Identify which cell holds the provided text, then report its [X, Y] central coordinate. 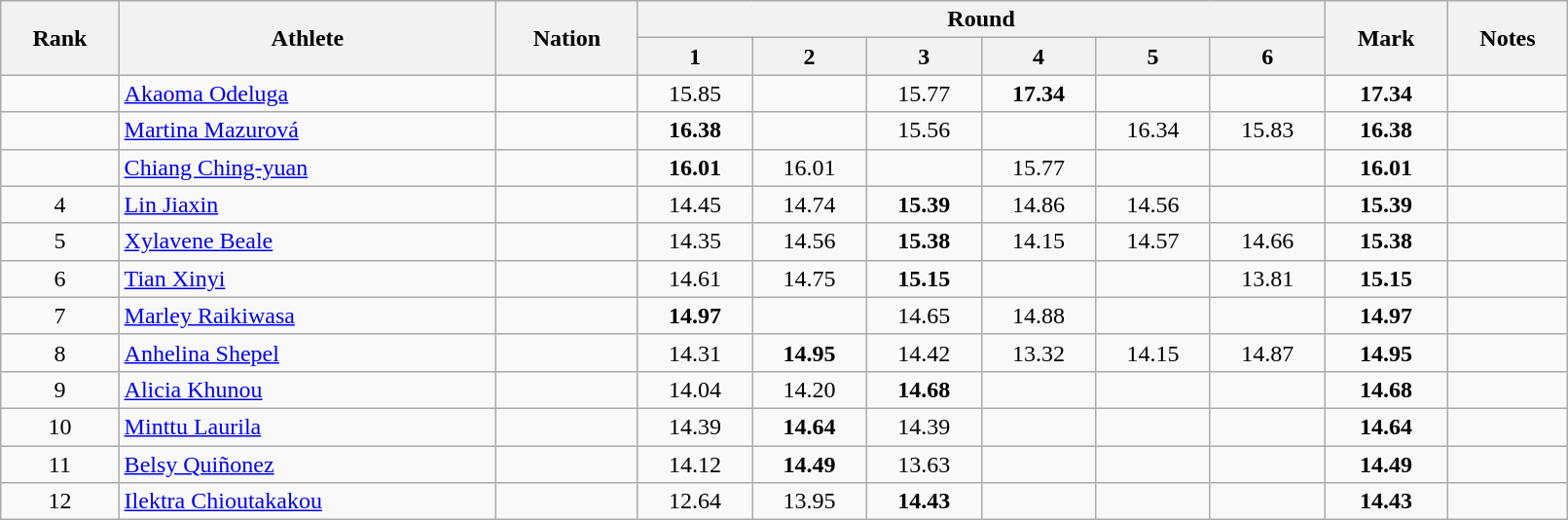
14.42 [924, 353]
14.12 [695, 464]
Ilektra Chioutakakou [308, 501]
Alicia Khunou [308, 390]
14.04 [695, 390]
Athlete [308, 38]
14.20 [810, 390]
14.87 [1267, 353]
13.95 [810, 501]
Round [981, 19]
14.31 [695, 353]
14.86 [1039, 204]
9 [60, 390]
Notes [1508, 38]
Belsy Quiñonez [308, 464]
11 [60, 464]
15.85 [695, 93]
13.32 [1039, 353]
Lin Jiaxin [308, 204]
12 [60, 501]
14.75 [810, 279]
13.81 [1267, 279]
14.74 [810, 204]
Tian Xinyi [308, 279]
14.61 [695, 279]
8 [60, 353]
1 [695, 56]
Minttu Laurila [308, 427]
Martina Mazurová [308, 130]
15.83 [1267, 130]
15.56 [924, 130]
16.34 [1153, 130]
Akaoma Odeluga [308, 93]
12.64 [695, 501]
Rank [60, 38]
Anhelina Shepel [308, 353]
Xylavene Beale [308, 241]
3 [924, 56]
10 [60, 427]
14.57 [1153, 241]
Marley Raikiwasa [308, 316]
13.63 [924, 464]
14.66 [1267, 241]
14.65 [924, 316]
Nation [566, 38]
Mark [1386, 38]
7 [60, 316]
14.45 [695, 204]
Chiang Ching-yuan [308, 167]
2 [810, 56]
14.35 [695, 241]
14.88 [1039, 316]
